Return the (X, Y) coordinate for the center point of the cell that contains the specified text.  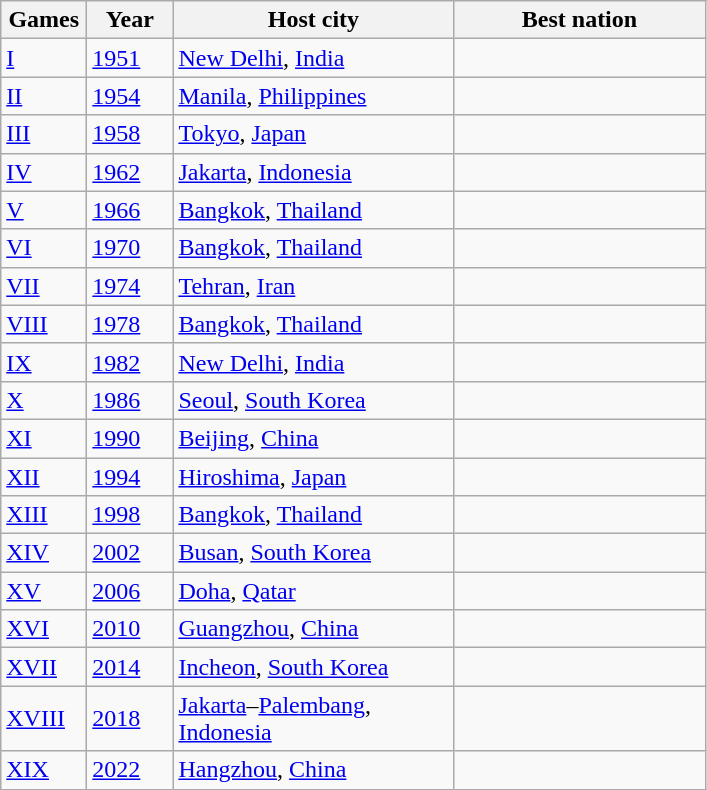
XIV (44, 553)
VIII (44, 324)
IX (44, 362)
2010 (130, 629)
Incheon, South Korea (314, 667)
Host city (314, 20)
III (44, 134)
VI (44, 248)
Doha, Qatar (314, 591)
Jakarta, Indonesia (314, 172)
Games (44, 20)
V (44, 210)
1958 (130, 134)
XI (44, 438)
1962 (130, 172)
1954 (130, 96)
Manila, Philippines (314, 96)
2006 (130, 591)
1990 (130, 438)
1974 (130, 286)
II (44, 96)
1994 (130, 477)
I (44, 58)
2022 (130, 770)
Tokyo, Japan (314, 134)
XVIII (44, 718)
Seoul, South Korea (314, 400)
XIX (44, 770)
Hangzhou, China (314, 770)
IV (44, 172)
1970 (130, 248)
1986 (130, 400)
1982 (130, 362)
Jakarta–Palembang, Indonesia (314, 718)
Tehran, Iran (314, 286)
Hiroshima, Japan (314, 477)
Best nation (580, 20)
1978 (130, 324)
2018 (130, 718)
2014 (130, 667)
1951 (130, 58)
1998 (130, 515)
Guangzhou, China (314, 629)
XVI (44, 629)
Busan, South Korea (314, 553)
XII (44, 477)
X (44, 400)
2002 (130, 553)
XIII (44, 515)
1966 (130, 210)
VII (44, 286)
Year (130, 20)
XV (44, 591)
XVII (44, 667)
Beijing, China (314, 438)
